Return [x, y] of the center of cell containing provided text 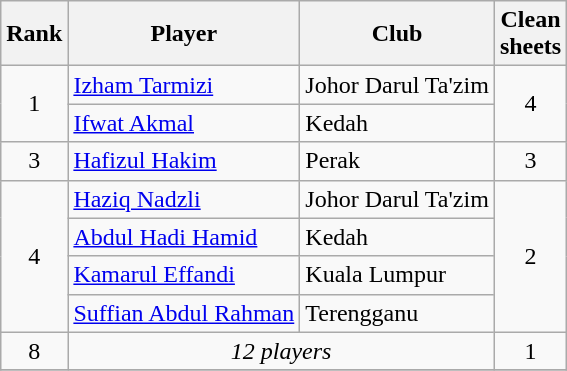
Perak [398, 161]
Kuala Lumpur [398, 275]
Clean sheets [530, 34]
Terengganu [398, 313]
Kamarul Effandi [184, 275]
8 [34, 351]
Ifwat Akmal [184, 123]
Izham Tarmizi [184, 85]
12 players [281, 351]
Player [184, 34]
2 [530, 256]
Abdul Hadi Hamid [184, 237]
Hafizul Hakim [184, 161]
Club [398, 34]
Rank [34, 34]
Haziq Nadzli [184, 199]
Suffian Abdul Rahman [184, 313]
